Identify which cell holds the provided text, then report its (X, Y) central coordinate. 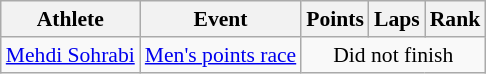
Event (220, 19)
Did not finish (393, 55)
Points (335, 19)
Rank (456, 19)
Athlete (70, 19)
Mehdi Sohrabi (70, 55)
Laps (397, 19)
Men's points race (220, 55)
